Return [X, Y] of the center of cell containing provided text 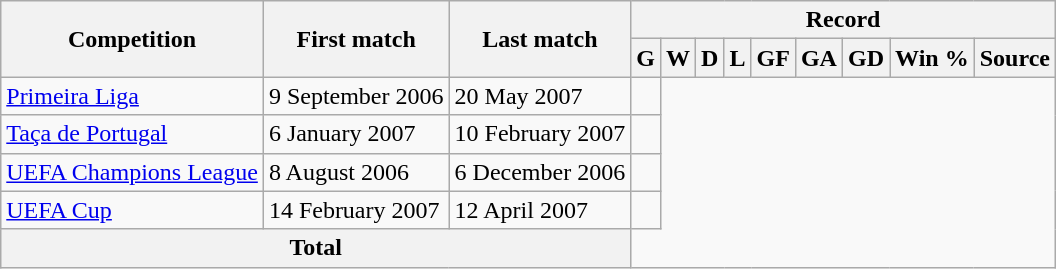
L [738, 58]
6 January 2007 [356, 134]
UEFA Cup [132, 210]
First match [356, 39]
Primeira Liga [132, 96]
20 May 2007 [540, 96]
GA [818, 58]
9 September 2006 [356, 96]
Win % [932, 58]
Competition [132, 39]
UEFA Champions League [132, 172]
Total [316, 248]
10 February 2007 [540, 134]
W [678, 58]
D [710, 58]
6 December 2006 [540, 172]
G [646, 58]
GF [773, 58]
12 April 2007 [540, 210]
Record [844, 20]
Taça de Portugal [132, 134]
Source [1014, 58]
Last match [540, 39]
14 February 2007 [356, 210]
8 August 2006 [356, 172]
GD [866, 58]
